From the cell containing the given text, extract its center point as (x, y) coordinate. 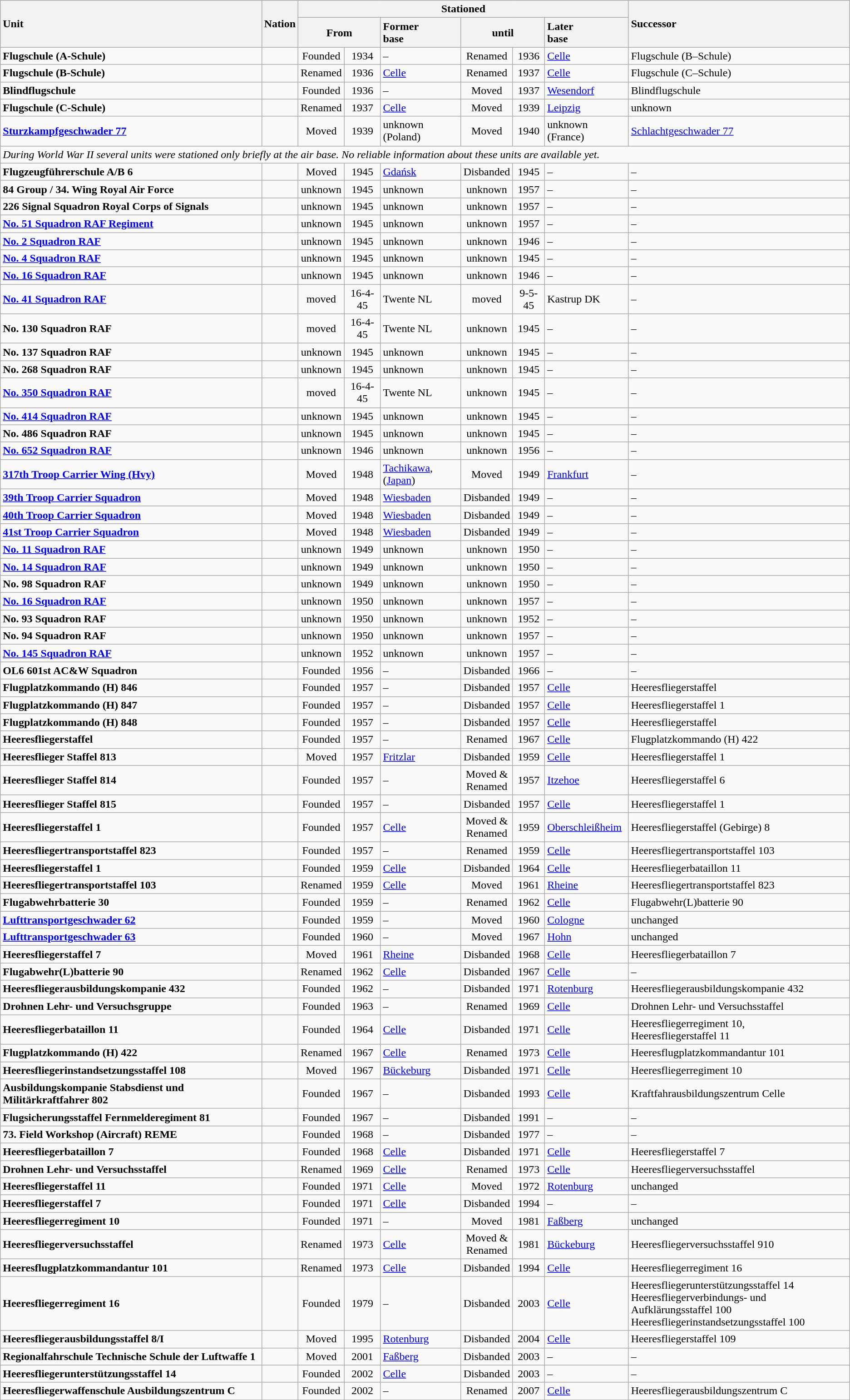
Kastrup DK (587, 299)
No. 98 Squadron RAF (131, 584)
2001 (362, 1356)
Heeresfliegerstaffel (Gebirge) 8 (739, 827)
Heeresfliegerausbildungszentrum C (739, 1391)
unknown (France) (587, 131)
226 Signal Squadron Royal Corps of Signals (131, 206)
Heeresfliegerregiment 10,Heeresfliegerstaffel 11 (739, 1029)
Successor (739, 24)
40th Troop Carrier Squadron (131, 515)
Heeresfliegerwaffenschule Ausbildungszentrum C (131, 1391)
Tachikawa, (Japan) (420, 474)
Heeresfliegerstaffel 109 (739, 1339)
84 Group / 34. Wing Royal Air Force (131, 189)
Sturzkampfgeschwader 77 (131, 131)
2004 (529, 1339)
Wesendorf (587, 90)
Nation (280, 24)
No. 51 Squadron RAF Regiment (131, 223)
Regionalfahrschule Technische Schule der Luftwaffe 1 (131, 1356)
1966 (529, 670)
73. Field Workshop (Aircraft) REME (131, 1134)
Formerbase (420, 33)
Unit (131, 24)
Flugschule (A-Schule) (131, 56)
No. 14 Squadron RAF (131, 566)
Laterbase (587, 33)
39th Troop Carrier Squadron (131, 497)
Drohnen Lehr- und Versuchsgruppe (131, 1006)
OL6 601st AC&W Squadron (131, 670)
Heeresfliegerunterstützungsstaffel 14 (131, 1374)
9-5-45 (529, 299)
No. 652 Squadron RAF (131, 451)
No. 486 Squadron RAF (131, 433)
Ausbildungskompanie Stabsdienst und Militärkraftfahrer 802 (131, 1094)
41st Troop Carrier Squadron (131, 532)
No. 93 Squadron RAF (131, 619)
Oberschleißheim (587, 827)
Frankfurt (587, 474)
No. 137 Squadron RAF (131, 352)
Heeresflieger Staffel 814 (131, 780)
From (340, 33)
Heeresfliegerstaffel 11 (131, 1187)
No. 130 Squadron RAF (131, 329)
Flugschule (B–Schule) (739, 56)
1991 (529, 1117)
No. 414 Squadron RAF (131, 416)
No. 41 Squadron RAF (131, 299)
Flugplatzkommando (H) 846 (131, 688)
Fritzlar (420, 757)
Kraftfahrausbildungszentrum Celle (739, 1094)
Heeresfliegerversuchsstaffel 910 (739, 1245)
During World War II several units were stationed only briefly at the air base. No reliable information about these units are available yet. (425, 154)
No. 11 Squadron RAF (131, 549)
No. 2 Squadron RAF (131, 241)
Heeresfliegerstaffel 6 (739, 780)
1977 (529, 1134)
Flugschule (C–Schule) (739, 73)
Leipzig (587, 108)
Stationed (464, 9)
1972 (529, 1187)
Flugschule (C-Schule) (131, 108)
1995 (362, 1339)
Flugzeugführerschule A/B 6 (131, 172)
Schlachtgeschwader 77 (739, 131)
Lufttransportgeschwader 62 (131, 920)
Heeresfliegerinstandsetzungsstaffel 108 (131, 1070)
Gdańsk (420, 172)
No. 94 Squadron RAF (131, 636)
Flugplatzkommando (H) 848 (131, 722)
Itzehoe (587, 780)
1993 (529, 1094)
2007 (529, 1391)
1963 (362, 1006)
Flugsicherungsstaffel Fernmelderegiment 81 (131, 1117)
until (503, 33)
1940 (529, 131)
Flugschule (B-Schule) (131, 73)
Hohn (587, 937)
No. 4 Squadron RAF (131, 258)
Flugabwehrbatterie 30 (131, 903)
Flugplatzkommando (H) 847 (131, 705)
unknown (Poland) (420, 131)
Lufttransportgeschwader 63 (131, 937)
No. 350 Squadron RAF (131, 392)
Heeresflieger Staffel 813 (131, 757)
1979 (362, 1304)
Heeresfliegerausbildungsstaffel 8/I (131, 1339)
Cologne (587, 920)
1934 (362, 56)
No. 268 Squadron RAF (131, 369)
Heeresfliegerunterstützungsstaffel 14Heeresfliegerverbindungs- und Aufklärungsstaffel 100Heeresfliegerinstandsetzungsstaffel 100 (739, 1304)
317th Troop Carrier Wing (Hvy) (131, 474)
No. 145 Squadron RAF (131, 653)
Heeresflieger Staffel 815 (131, 804)
